From the cell containing the given text, extract its center point as (x, y) coordinate. 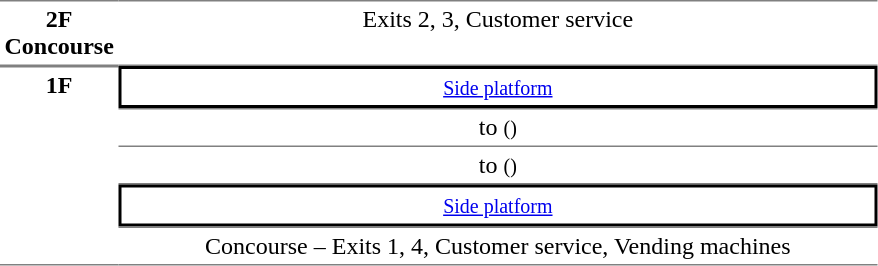
Concourse – Exits 1, 4, Customer service, Vending machines (498, 246)
Exits 2, 3, Customer service (498, 33)
2FConcourse (59, 33)
1F (59, 166)
